Extract the (x, y) coordinate from the center of the cell holding the provided text.  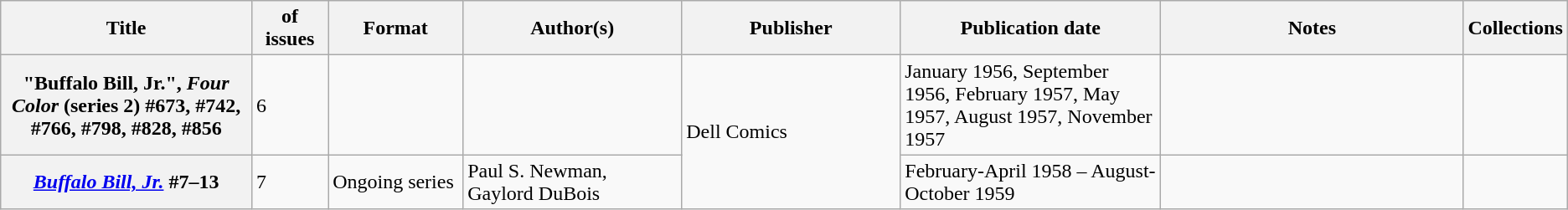
Dell Comics (791, 132)
"Buffalo Bill, Jr.", Four Color (series 2) #673, #742, #766, #798, #828, #856 (126, 105)
6 (290, 105)
7 (290, 182)
February-April 1958 – August-October 1959 (1030, 182)
January 1956, September 1956, February 1957, May 1957, August 1957, November 1957 (1030, 105)
Buffalo Bill, Jr. #7–13 (126, 182)
Publication date (1030, 28)
Ongoing series (395, 182)
Author(s) (573, 28)
of issues (290, 28)
Publisher (791, 28)
Paul S. Newman, Gaylord DuBois (573, 182)
Title (126, 28)
Format (395, 28)
Notes (1312, 28)
Collections (1515, 28)
